For the text-containing cell, return its midpoint in (x, y) coordinate format. 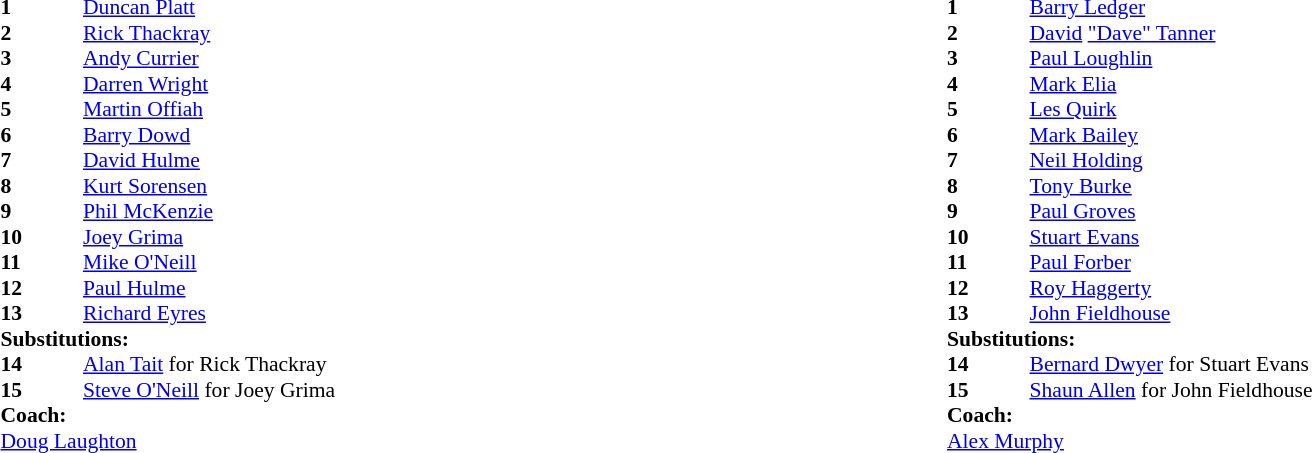
Andy Currier (209, 59)
Joey Grima (209, 237)
Darren Wright (209, 84)
Coach: (168, 415)
Mike O'Neill (209, 263)
Alan Tait for Rick Thackray (209, 365)
Phil McKenzie (209, 211)
David Hulme (209, 161)
Barry Dowd (209, 135)
Kurt Sorensen (209, 186)
Richard Eyres (209, 313)
Paul Hulme (209, 288)
Steve O'Neill for Joey Grima (209, 390)
Rick Thackray (209, 33)
Martin Offiah (209, 109)
Substitutions: (168, 339)
